Return [x, y] of the center of cell containing provided text 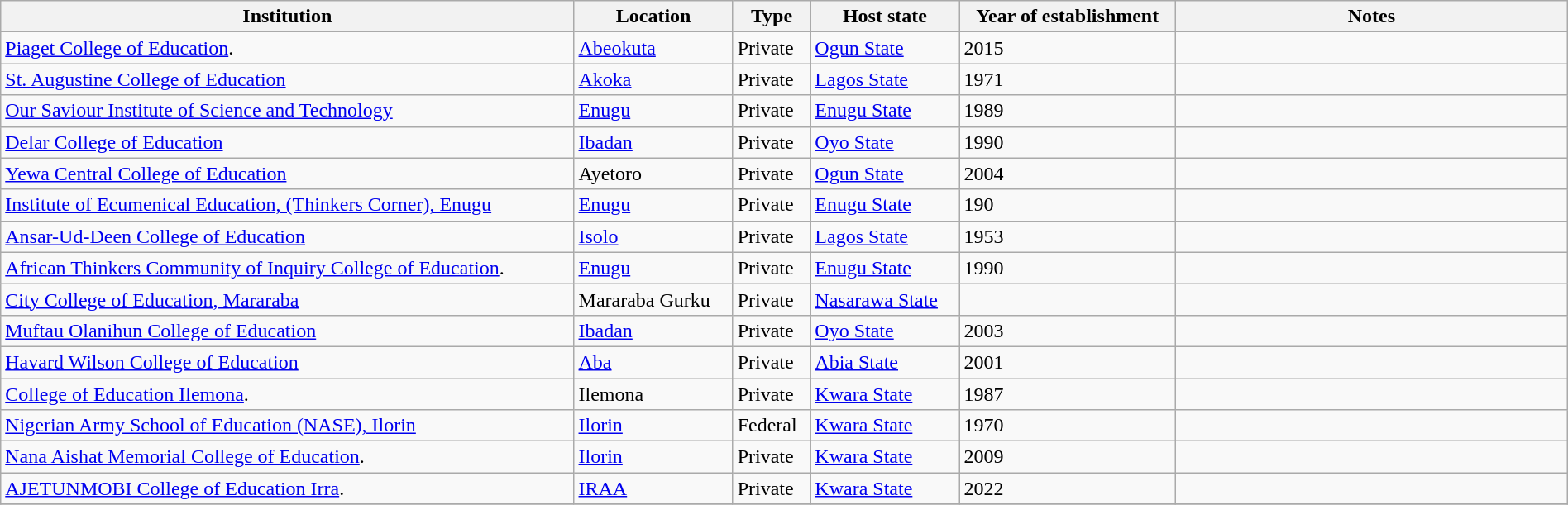
Institute of Ecumenical Education, (Thinkers Corner), Enugu [288, 205]
Aba [653, 362]
St. Augustine College of Education [288, 79]
Ansar-Ud-Deen College of Education [288, 236]
Akoka [653, 79]
Piaget College of Education. [288, 48]
Nana Aishat Memorial College of Education. [288, 457]
Host state [885, 17]
Year of establishment [1068, 17]
College of Education Ilemona. [288, 394]
Muftau Olanihun College of Education [288, 331]
2001 [1068, 362]
City College of Education, Mararaba [288, 299]
Our Saviour Institute of Science and Technology [288, 111]
Federal [772, 426]
Yewa Central College of Education [288, 174]
African Thinkers Community of Inquiry College of Education. [288, 268]
1989 [1068, 111]
Type [772, 17]
1953 [1068, 236]
IRAA [653, 488]
2022 [1068, 488]
2009 [1068, 457]
Nasarawa State [885, 299]
Ilemona [653, 394]
1971 [1068, 79]
2004 [1068, 174]
Nigerian Army School of Education (NASE), Ilorin [288, 426]
2015 [1068, 48]
1970 [1068, 426]
1987 [1068, 394]
Isolo [653, 236]
Abeokuta [653, 48]
Ayetoro [653, 174]
AJETUNMOBI College of Education Irra. [288, 488]
Notes [1372, 17]
Delar College of Education [288, 142]
190 [1068, 205]
Institution [288, 17]
Mararaba Gurku [653, 299]
2003 [1068, 331]
Location [653, 17]
Havard Wilson College of Education [288, 362]
Abia State [885, 362]
